Detect which cell encompasses the target text, then output its [x, y] center coordinate. 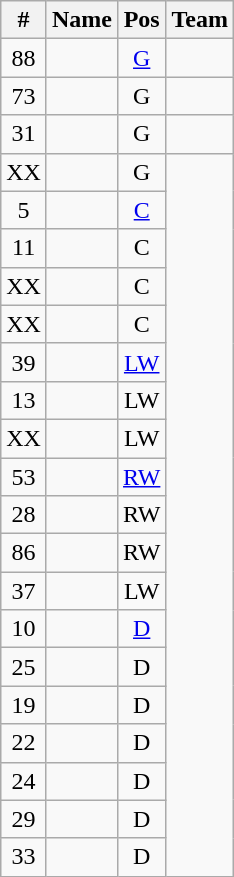
53 [24, 477]
# [24, 20]
22 [24, 743]
73 [24, 96]
37 [24, 591]
25 [24, 667]
Team [200, 20]
11 [24, 248]
88 [24, 58]
19 [24, 705]
Pos [142, 20]
31 [24, 134]
86 [24, 553]
33 [24, 857]
29 [24, 819]
24 [24, 781]
10 [24, 629]
13 [24, 400]
5 [24, 210]
28 [24, 515]
39 [24, 362]
Name [82, 20]
